For the text-containing cell, return its midpoint in [x, y] coordinate format. 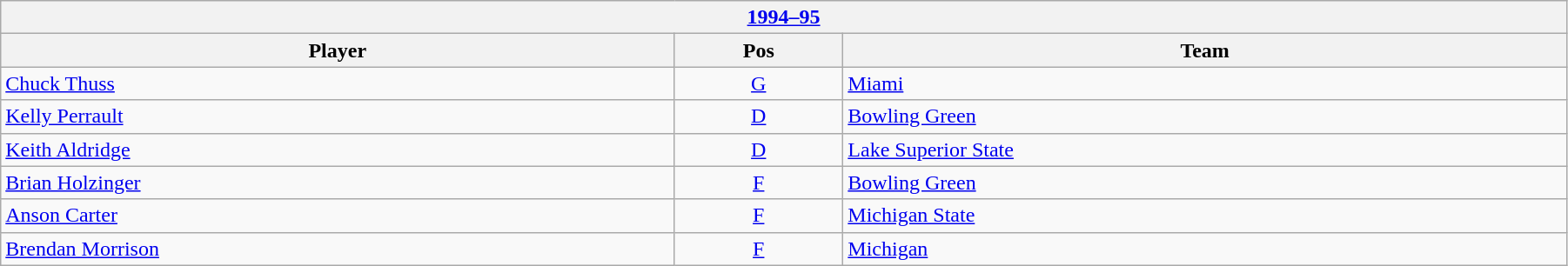
Team [1205, 50]
Brendan Morrison [338, 249]
Chuck Thuss [338, 83]
1994–95 [784, 17]
Miami [1205, 83]
Kelly Perrault [338, 116]
Michigan State [1205, 216]
Lake Superior State [1205, 150]
Michigan [1205, 249]
G [759, 83]
Pos [759, 50]
Anson Carter [338, 216]
Player [338, 50]
Keith Aldridge [338, 150]
Brian Holzinger [338, 183]
